Locate the cell with the specified text and output its (X, Y) center coordinate. 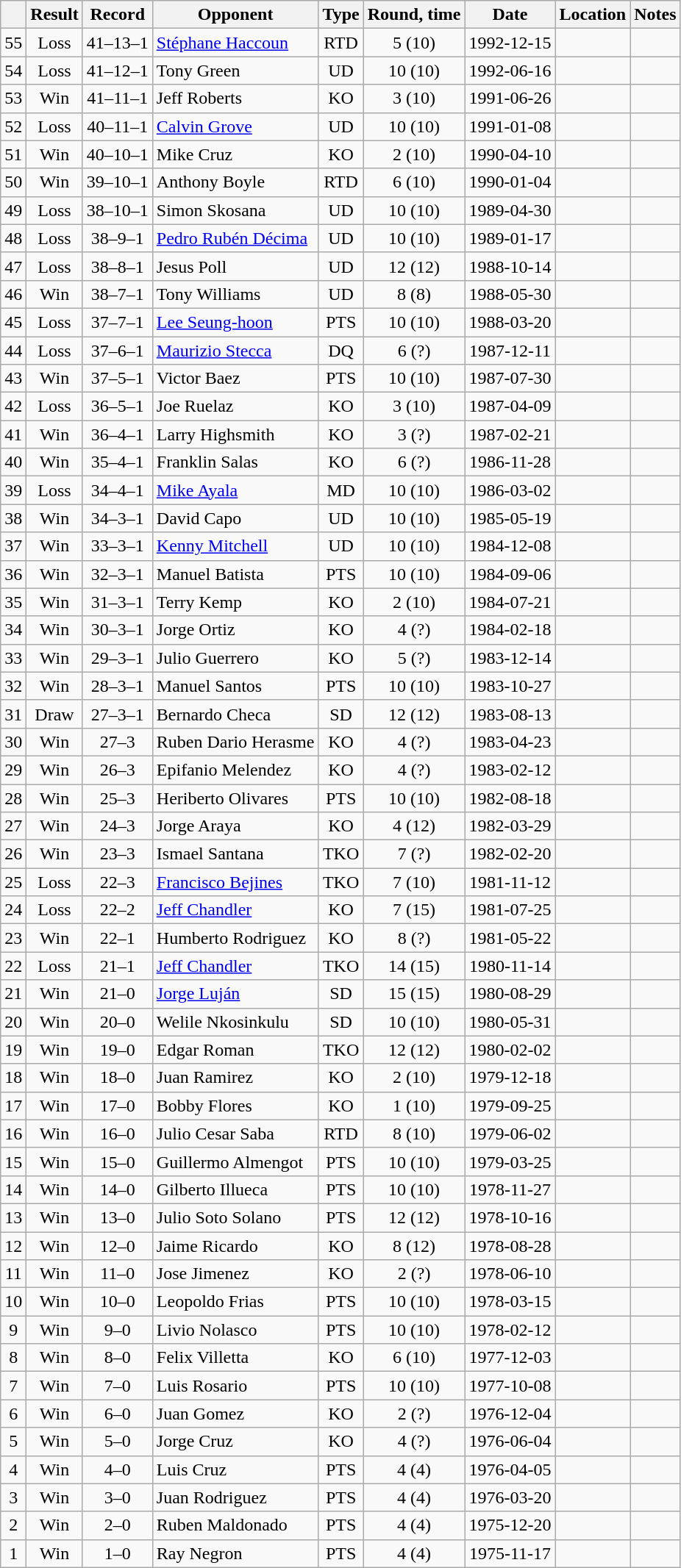
1984-12-08 (510, 546)
15 (15) (414, 994)
Bobby Flores (235, 1106)
1981-11-12 (510, 882)
Julio Soto Solano (235, 1217)
26–3 (118, 770)
39 (13, 490)
Gilberto Illueca (235, 1189)
Julio Cesar Saba (235, 1134)
1976-03-20 (510, 1497)
29–3–1 (118, 658)
18–0 (118, 1078)
4 (13, 1469)
41–11–1 (118, 99)
1989-04-30 (510, 210)
36–5–1 (118, 407)
37–7–1 (118, 322)
46 (13, 294)
14–0 (118, 1189)
14 (13, 1189)
34–3–1 (118, 518)
1992-12-15 (510, 43)
1990-01-04 (510, 182)
8 (13, 1358)
Record (118, 15)
54 (13, 71)
Manuel Batista (235, 574)
Victor Baez (235, 379)
6–0 (118, 1414)
1986-03-02 (510, 490)
1976-04-05 (510, 1469)
Jaime Ricardo (235, 1246)
19–0 (118, 1050)
19 (13, 1050)
1983-08-13 (510, 714)
4–0 (118, 1469)
33 (13, 658)
1983-12-14 (510, 658)
Maurizio Stecca (235, 351)
1987-04-09 (510, 407)
1991-01-08 (510, 126)
24 (13, 910)
Jorge Cruz (235, 1442)
Jose Jimenez (235, 1274)
1980-02-02 (510, 1050)
13 (13, 1217)
9 (13, 1330)
22 (13, 966)
16–0 (118, 1134)
36–4–1 (118, 434)
Juan Gomez (235, 1414)
1979-03-25 (510, 1161)
48 (13, 238)
28 (13, 798)
11 (13, 1274)
1983-04-23 (510, 742)
8 (?) (414, 938)
11–0 (118, 1274)
Mike Cruz (235, 154)
Ray Negron (235, 1553)
40 (13, 462)
5–0 (118, 1442)
1981-07-25 (510, 910)
1982-03-29 (510, 826)
1987-12-11 (510, 351)
Pedro Rubén Décima (235, 238)
Ruben Maldonado (235, 1525)
7 (?) (414, 854)
Ruben Dario Herasme (235, 742)
13–0 (118, 1217)
Location (593, 15)
5 (13, 1442)
1988-10-14 (510, 266)
45 (13, 322)
1978-02-12 (510, 1330)
8–0 (118, 1358)
Manuel Santos (235, 686)
Edgar Roman (235, 1050)
3 (13, 1497)
1975-12-20 (510, 1525)
1987-02-21 (510, 434)
1975-11-17 (510, 1553)
14 (15) (414, 966)
41–12–1 (118, 71)
Jesus Poll (235, 266)
Kenny Mitchell (235, 546)
1986-11-28 (510, 462)
Jorge Ortiz (235, 630)
22–3 (118, 882)
26 (13, 854)
28–3–1 (118, 686)
36 (13, 574)
27 (13, 826)
10–0 (118, 1302)
1977-12-03 (510, 1358)
1978-06-10 (510, 1274)
1984-07-21 (510, 602)
DQ (341, 351)
1982-02-20 (510, 854)
42 (13, 407)
2–0 (118, 1525)
Julio Guerrero (235, 658)
30–3–1 (118, 630)
Ismael Santana (235, 854)
49 (13, 210)
16 (13, 1134)
Joe Ruelaz (235, 407)
21–1 (118, 966)
Livio Nolasco (235, 1330)
22–2 (118, 910)
37 (13, 546)
40–10–1 (118, 154)
35–4–1 (118, 462)
1979-09-25 (510, 1106)
37–5–1 (118, 379)
18 (13, 1078)
1984-09-06 (510, 574)
Mike Ayala (235, 490)
1 (10) (414, 1106)
7–0 (118, 1386)
Juan Rodriguez (235, 1497)
37–6–1 (118, 351)
52 (13, 126)
32–3–1 (118, 574)
31–3–1 (118, 602)
Juan Ramirez (235, 1078)
1980-08-29 (510, 994)
Date (510, 15)
47 (13, 266)
Lee Seung-hoon (235, 322)
12–0 (118, 1246)
1 (13, 1553)
43 (13, 379)
8 (8) (414, 294)
1980-05-31 (510, 1022)
38–10–1 (118, 210)
Guillermo Almengot (235, 1161)
Terry Kemp (235, 602)
Round, time (414, 15)
22–1 (118, 938)
6 (13, 1414)
Stéphane Haccoun (235, 43)
Jeff Roberts (235, 99)
Bernardo Checa (235, 714)
1983-02-12 (510, 770)
1976-06-04 (510, 1442)
51 (13, 154)
7 (15) (414, 910)
25–3 (118, 798)
44 (13, 351)
1978-11-27 (510, 1189)
1984-02-18 (510, 630)
Franklin Salas (235, 462)
Jorge Araya (235, 826)
3 (?) (414, 434)
1978-10-16 (510, 1217)
1983-10-27 (510, 686)
2 (13, 1525)
27–3 (118, 742)
Result (54, 15)
MD (341, 490)
24–3 (118, 826)
1987-07-30 (510, 379)
Felix Villetta (235, 1358)
1979-06-02 (510, 1134)
20 (13, 1022)
41 (13, 434)
Larry Highsmith (235, 434)
1989-01-17 (510, 238)
33–3–1 (118, 546)
5 (?) (414, 658)
34–4–1 (118, 490)
Heriberto Olivares (235, 798)
17 (13, 1106)
Humberto Rodriguez (235, 938)
50 (13, 182)
Jorge Luján (235, 994)
41–13–1 (118, 43)
40–11–1 (118, 126)
1978-03-15 (510, 1302)
12 (13, 1246)
17–0 (118, 1106)
1982-08-18 (510, 798)
1980-11-14 (510, 966)
1985-05-19 (510, 518)
1991-06-26 (510, 99)
10 (13, 1302)
21–0 (118, 994)
25 (13, 882)
Luis Cruz (235, 1469)
3–0 (118, 1497)
Francisco Bejines (235, 882)
35 (13, 602)
8 (10) (414, 1134)
5 (10) (414, 43)
21 (13, 994)
Anthony Boyle (235, 182)
23–3 (118, 854)
34 (13, 630)
7 (13, 1386)
David Capo (235, 518)
55 (13, 43)
1977-10-08 (510, 1386)
Simon Skosana (235, 210)
29 (13, 770)
Leopoldo Frias (235, 1302)
39–10–1 (118, 182)
1979-12-18 (510, 1078)
1990-04-10 (510, 154)
1988-05-30 (510, 294)
38–8–1 (118, 266)
23 (13, 938)
Tony Green (235, 71)
38–9–1 (118, 238)
53 (13, 99)
1988-03-20 (510, 322)
Calvin Grove (235, 126)
32 (13, 686)
Notes (655, 15)
Luis Rosario (235, 1386)
Draw (54, 714)
38–7–1 (118, 294)
1992-06-16 (510, 71)
1978-08-28 (510, 1246)
27–3–1 (118, 714)
38 (13, 518)
1981-05-22 (510, 938)
15–0 (118, 1161)
31 (13, 714)
30 (13, 742)
8 (12) (414, 1246)
4 (12) (414, 826)
Type (341, 15)
1976-12-04 (510, 1414)
Opponent (235, 15)
Epifanio Melendez (235, 770)
9–0 (118, 1330)
15 (13, 1161)
Tony Williams (235, 294)
1–0 (118, 1553)
7 (10) (414, 882)
20–0 (118, 1022)
Welile Nkosinkulu (235, 1022)
